Determine the (x, y) coordinate at the center of the cell enclosing the given text.  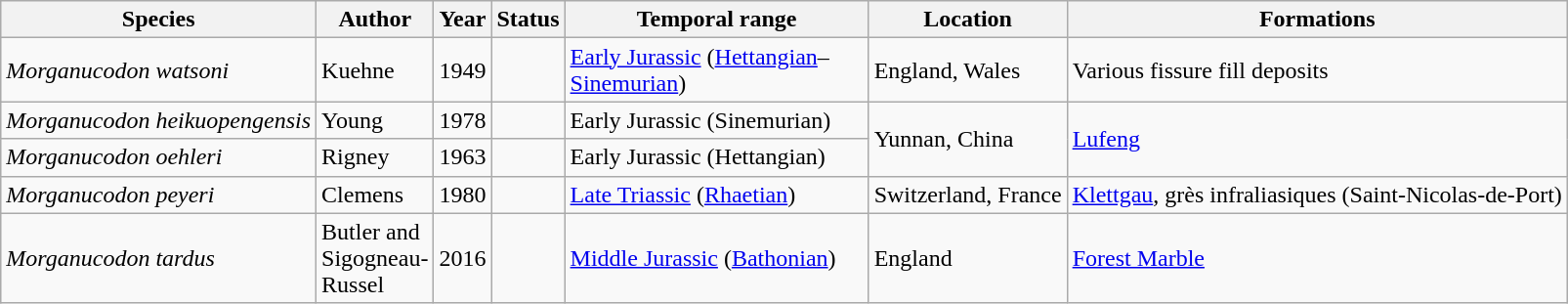
1949 (463, 70)
Morganucodon oehleri (158, 157)
Morganucodon heikuopengensis (158, 120)
1963 (463, 157)
Early Jurassic (Hettangian) (717, 157)
England, Wales (967, 70)
2016 (463, 258)
Early Jurassic (Hettangian–Sinemurian) (717, 70)
Location (967, 20)
England (967, 258)
Butler and Sigogneau-Russel (375, 258)
Young (375, 120)
Middle Jurassic (Bathonian) (717, 258)
Lufeng (1317, 139)
Klettgau, grès infraliasiques (Saint-Nicolas-de-Port) (1317, 195)
Switzerland, France (967, 195)
Late Triassic (Rhaetian) (717, 195)
Yunnan, China (967, 139)
Various fissure fill deposits (1317, 70)
1978 (463, 120)
Kuehne (375, 70)
Species (158, 20)
Forest Marble (1317, 258)
Morganucodon watsoni (158, 70)
Year (463, 20)
Author (375, 20)
1980 (463, 195)
Clemens (375, 195)
Temporal range (717, 20)
Morganucodon tardus (158, 258)
Rigney (375, 157)
Early Jurassic (Sinemurian) (717, 120)
Morganucodon peyeri (158, 195)
Formations (1317, 20)
Status (528, 20)
